Provide the [x, y] coordinate of the cell's center where the given text is located.  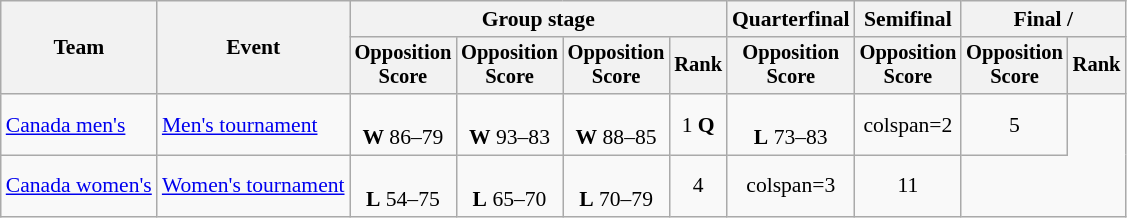
Team [79, 48]
Final / [1043, 19]
Women's tournament [254, 186]
5 [1014, 124]
L 54–75 [404, 186]
Canada women's [79, 186]
Men's tournament [254, 124]
L 70–79 [616, 186]
Quarterfinal [791, 19]
L 73–83 [791, 124]
colspan=2 [908, 124]
Event [254, 48]
11 [908, 186]
1 Q [698, 124]
Group stage [538, 19]
W 88–85 [616, 124]
Semifinal [908, 19]
W 86–79 [404, 124]
colspan=3 [791, 186]
4 [698, 186]
Canada men's [79, 124]
W 93–83 [510, 124]
L 65–70 [510, 186]
